Identify which cell holds the provided text, then report its [X, Y] central coordinate. 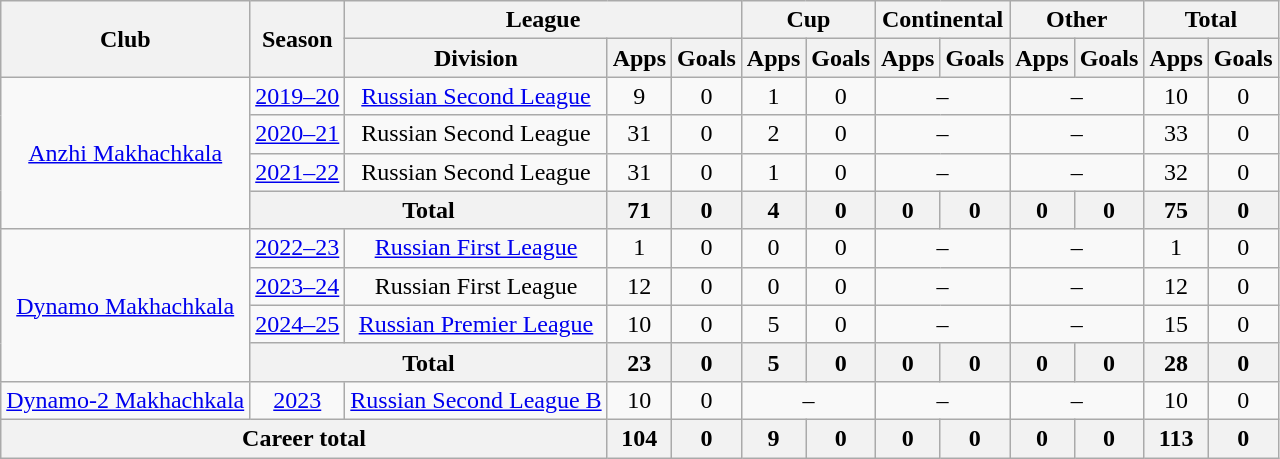
Season [298, 39]
2020–21 [298, 134]
Career total [304, 438]
Russian Premier League [476, 324]
Dynamo-2 Makhachkala [126, 400]
2 [773, 134]
113 [1176, 438]
Division [476, 58]
32 [1176, 172]
Club [126, 39]
Continental [943, 20]
Other [1077, 20]
2023 [298, 400]
23 [639, 362]
Russian Second League B [476, 400]
2024–25 [298, 324]
2021–22 [298, 172]
104 [639, 438]
Cup [808, 20]
Dynamo Makhachkala [126, 305]
2019–20 [298, 96]
15 [1176, 324]
28 [1176, 362]
75 [1176, 210]
33 [1176, 134]
2022–23 [298, 248]
League [544, 20]
Anzhi Makhachkala [126, 153]
4 [773, 210]
71 [639, 210]
2023–24 [298, 286]
